Extract the (x, y) coordinate from the center of the cell holding the provided text.  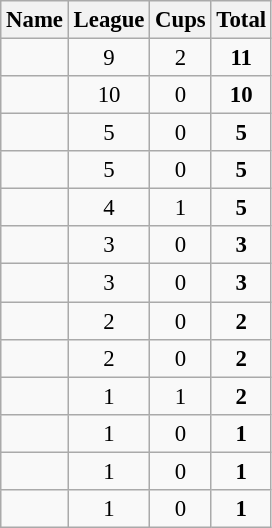
Total (241, 20)
9 (108, 58)
Cups (180, 20)
11 (241, 58)
Name (35, 20)
League (108, 20)
4 (108, 208)
